Pinpoint the cell where the given text exists, returning its (X, Y) midpoint coordinate. 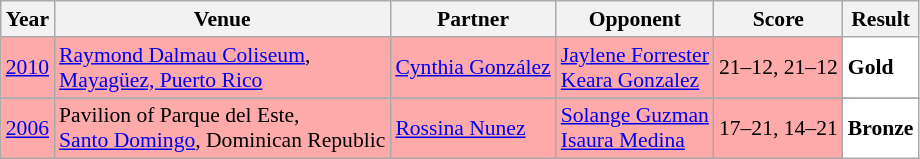
Solange Guzman Isaura Medina (635, 128)
Raymond Dalmau Coliseum,Mayagüez, Puerto Rico (222, 68)
Cynthia González (472, 68)
Result (881, 19)
Gold (881, 68)
Pavilion of Parque del Este,Santo Domingo, Dominican Republic (222, 128)
2010 (28, 68)
Score (778, 19)
Opponent (635, 19)
Bronze (881, 128)
21–12, 21–12 (778, 68)
Rossina Nunez (472, 128)
Partner (472, 19)
2006 (28, 128)
Jaylene Forrester Keara Gonzalez (635, 68)
17–21, 14–21 (778, 128)
Venue (222, 19)
Year (28, 19)
